For the text-containing cell, return its midpoint in (X, Y) coordinate format. 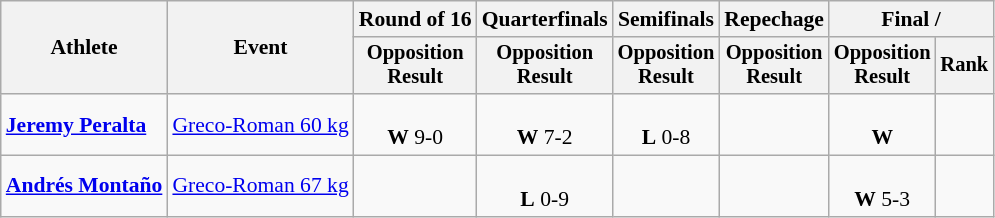
Repechage (774, 19)
Athlete (84, 48)
Event (260, 48)
W 7-2 (545, 124)
Jeremy Peralta (84, 124)
Round of 16 (416, 19)
Andrés Montaño (84, 186)
Greco-Roman 67 kg (260, 186)
Rank (965, 66)
W 9-0 (416, 124)
W (882, 124)
Quarterfinals (545, 19)
Final / (911, 19)
Greco-Roman 60 kg (260, 124)
W 5-3 (882, 186)
L 0-8 (666, 124)
Semifinals (666, 19)
L 0-9 (545, 186)
